Return the [X, Y] coordinate for the center point of the cell that contains the specified text.  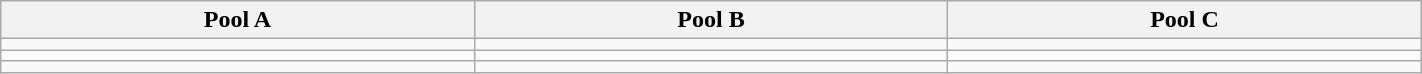
Pool A [238, 20]
Pool B [710, 20]
Pool C [1185, 20]
